Extract the (X, Y) coordinate from the center of the cell holding the provided text.  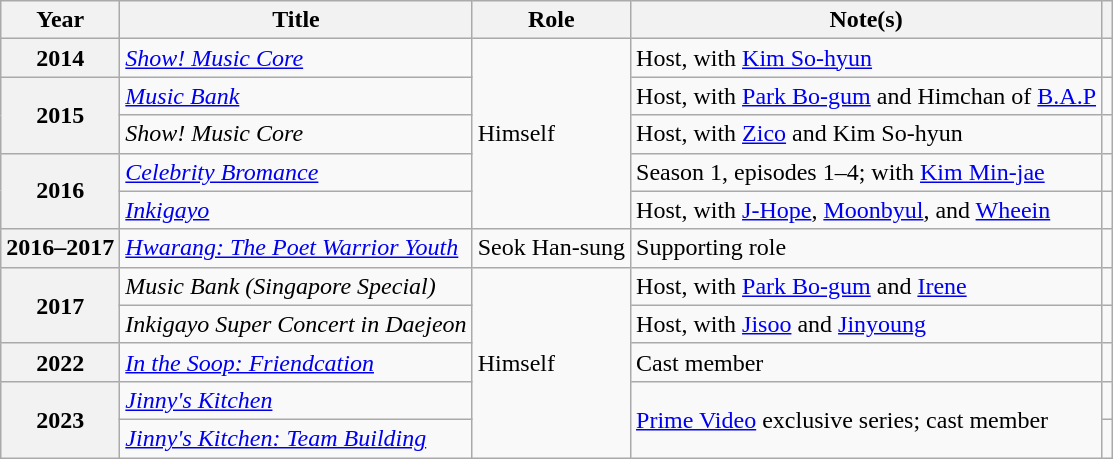
Celebrity Bromance (296, 172)
Note(s) (866, 20)
Host, with Park Bo-gum and Irene (866, 286)
Host, with Jisoo and Jinyoung (866, 324)
Year (60, 20)
Title (296, 20)
2016 (60, 191)
2023 (60, 419)
Inkigayo (296, 210)
2016–2017 (60, 248)
Host, with J-Hope, Moonbyul, and Wheein (866, 210)
In the Soop: Friendcation (296, 362)
Role (551, 20)
Hwarang: The Poet Warrior Youth (296, 248)
Seok Han-sung (551, 248)
2015 (60, 115)
Host, with Park Bo-gum and Himchan of B.A.P (866, 96)
Prime Video exclusive series; cast member (866, 419)
Music Bank (Singapore Special) (296, 286)
2017 (60, 305)
Supporting role (866, 248)
Cast member (866, 362)
Season 1, episodes 1–4; with Kim Min-jae (866, 172)
Music Bank (296, 96)
Host, with Kim So-hyun (866, 58)
Host, with Zico and Kim So-hyun (866, 134)
2014 (60, 58)
Inkigayo Super Concert in Daejeon (296, 324)
2022 (60, 362)
Jinny's Kitchen (296, 400)
Jinny's Kitchen: Team Building (296, 438)
